Return the [x, y] coordinate for the center point of the cell that contains the specified text.  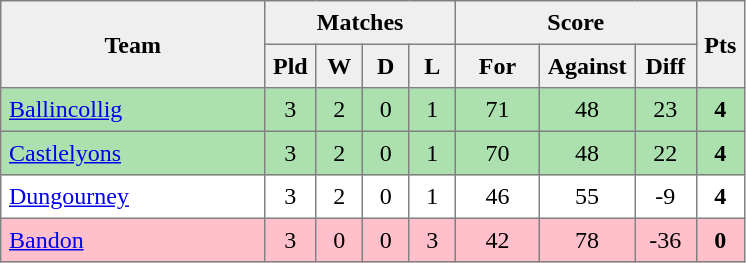
Pts [720, 44]
D [385, 66]
For [497, 66]
Score [576, 23]
-9 [666, 197]
Matches [360, 23]
23 [666, 110]
78 [586, 240]
Against [586, 66]
55 [586, 197]
Pld [290, 66]
Castlelyons [133, 153]
42 [497, 240]
Team [133, 44]
W [339, 66]
-36 [666, 240]
Dungourney [133, 197]
L [432, 66]
Ballincollig [133, 110]
70 [497, 153]
Bandon [133, 240]
71 [497, 110]
22 [666, 153]
46 [497, 197]
Diff [666, 66]
